Search for the cell housing the specified text and yield its (x, y) center coordinate. 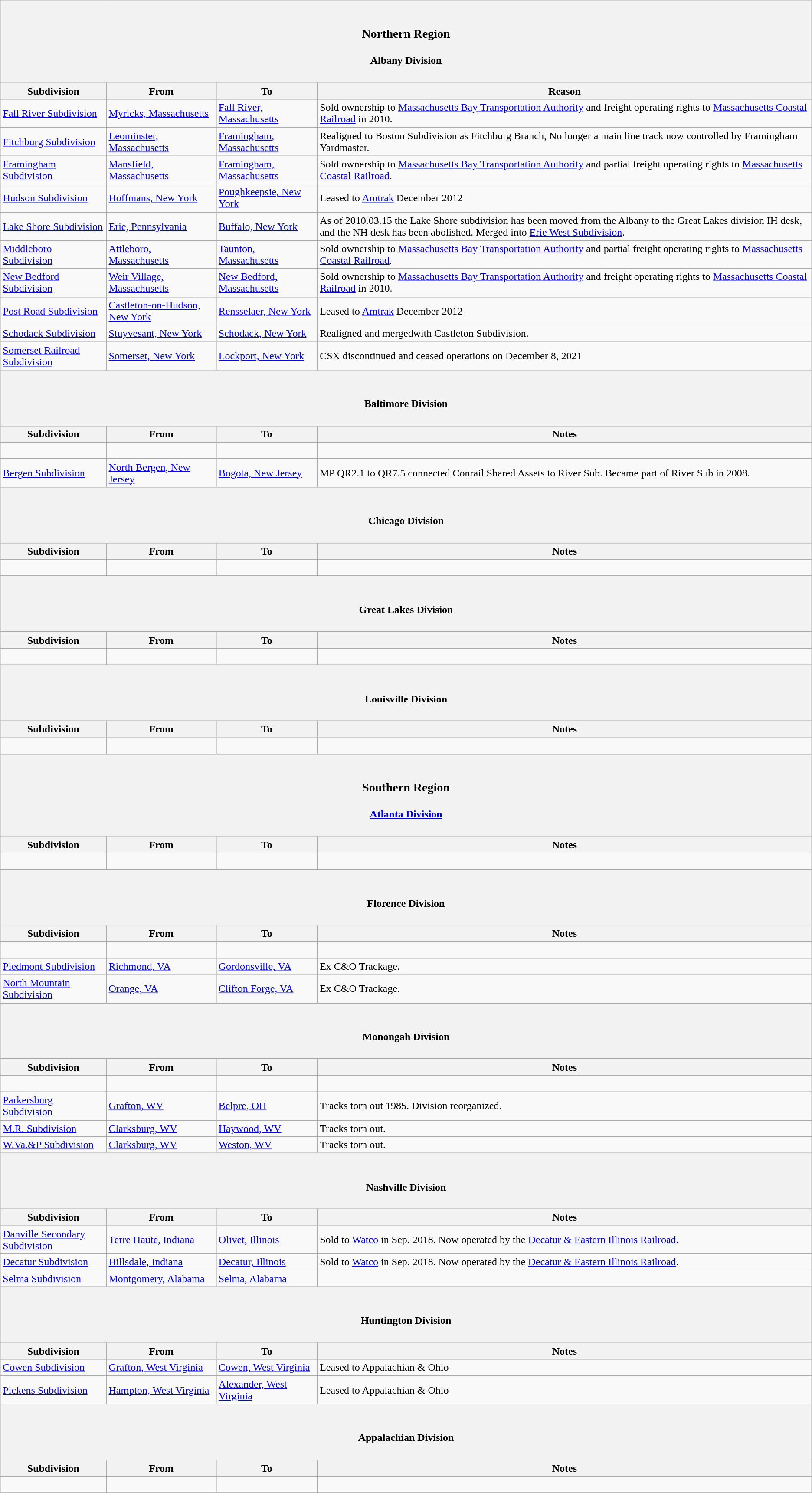
Myricks, Massachusetts (161, 114)
Parkersburg Subdivision (53, 1106)
Decatur Subdivision (53, 1262)
Grafton, West Virginia (161, 1368)
Realigned to Boston Subdivision as Fitchburg Branch, No longer a main line track now controlled by Framingham Yardmaster. (565, 141)
Hudson Subdivision (53, 198)
Appalachian Division (406, 1432)
Southern RegionAtlanta Division (406, 795)
Gordonsville, VA (266, 966)
New Bedford, Massachusetts (266, 283)
Terre Haute, Indiana (161, 1240)
Attleboro, Massachusetts (161, 254)
Fall River, Massachusetts (266, 114)
Mansfield, Massachusetts (161, 170)
W.Va.&P Subdivision (53, 1145)
North Bergen, New Jersey (161, 473)
Weir Village, Massachusetts (161, 283)
Alexander, West Virginia (266, 1390)
Nashville Division (406, 1181)
Hoffmans, New York (161, 198)
Lockport, New York (266, 356)
Buffalo, New York (266, 226)
Tracks torn out 1985. Division reorganized. (565, 1106)
Clifton Forge, VA (266, 988)
Taunton, Massachusetts (266, 254)
Montgomery, Alabama (161, 1279)
Rensselaer, New York (266, 311)
Danville Secondary Subdivision (53, 1240)
Richmond, VA (161, 966)
Northern RegionAlbany Division (406, 42)
Fitchburg Subdivision (53, 141)
Erie, Pennsylvania (161, 226)
MP QR2.1 to QR7.5 connected Conrail Shared Assets to River Sub. Became part of River Sub in 2008. (565, 473)
Castleton-on-Hudson, New York (161, 311)
Framingham Subdivision (53, 170)
Huntington Division (406, 1315)
Decatur, Illinois (266, 1262)
Florence Division (406, 897)
Schodack Subdivision (53, 333)
Somerset, New York (161, 356)
Louisville Division (406, 692)
Hillsdale, Indiana (161, 1262)
Great Lakes Division (406, 604)
Reason (565, 91)
Bergen Subdivision (53, 473)
Haywood, WV (266, 1129)
Leominster, Massachusetts (161, 141)
Orange, VA (161, 988)
Olivet, Illinois (266, 1240)
Piedmont Subdivision (53, 966)
Fall River Subdivision (53, 114)
M.R. Subdivision (53, 1129)
Selma, Alabama (266, 1279)
Cowen Subdivision (53, 1368)
Selma Subdivision (53, 1279)
CSX discontinued and ceased operations on December 8, 2021 (565, 356)
New Bedford Subdivision (53, 283)
Schodack, New York (266, 333)
Belpre, OH (266, 1106)
Grafton, WV (161, 1106)
Baltimore Division (406, 397)
Middleboro Subdivision (53, 254)
North Mountain Subdivision (53, 988)
Cowen, West Virginia (266, 1368)
Post Road Subdivision (53, 311)
Lake Shore Subdivision (53, 226)
Pickens Subdivision (53, 1390)
Monongah Division (406, 1031)
Stuyvesant, New York (161, 333)
Hampton, West Virginia (161, 1390)
Bogota, New Jersey (266, 473)
Poughkeepsie, New York (266, 198)
Somerset Railroad Subdivision (53, 356)
Chicago Division (406, 515)
Weston, WV (266, 1145)
Realigned and mergedwith Castleton Subdivision. (565, 333)
